Return [x, y] of the center of cell containing provided text 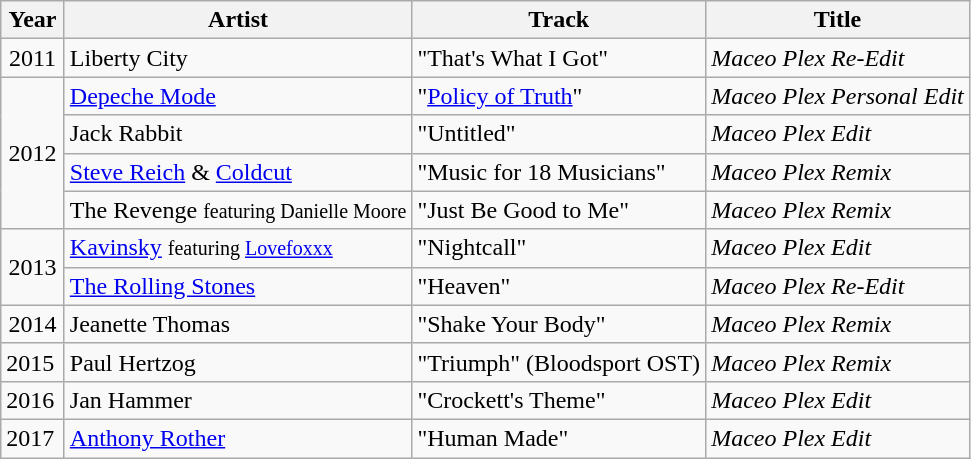
Jan Hammer [238, 400]
"Just Be Good to Me" [559, 210]
"Triumph" (Bloodsport OST) [559, 362]
2015 [33, 362]
Anthony Rother [238, 438]
The Revenge featuring Danielle Moore [238, 210]
"Nightcall" [559, 248]
2012 [33, 153]
"Music for 18 Musicians" [559, 172]
The Rolling Stones [238, 286]
2016 [33, 400]
Steve Reich & Coldcut [238, 172]
Jack Rabbit [238, 134]
Paul Hertzog [238, 362]
Kavinsky featuring Lovefoxxx [238, 248]
2011 [33, 58]
"Human Made" [559, 438]
"Crockett's Theme" [559, 400]
Maceo Plex Personal Edit [838, 96]
Title [838, 20]
"Policy of Truth" [559, 96]
"Untitled" [559, 134]
2013 [33, 267]
2017 [33, 438]
Track [559, 20]
Year [33, 20]
Artist [238, 20]
Jeanette Thomas [238, 324]
"Heaven" [559, 286]
Depeche Mode [238, 96]
2014 [33, 324]
Liberty City [238, 58]
"Shake Your Body" [559, 324]
"That's What I Got" [559, 58]
